Identify which cell holds the provided text, then report its [x, y] central coordinate. 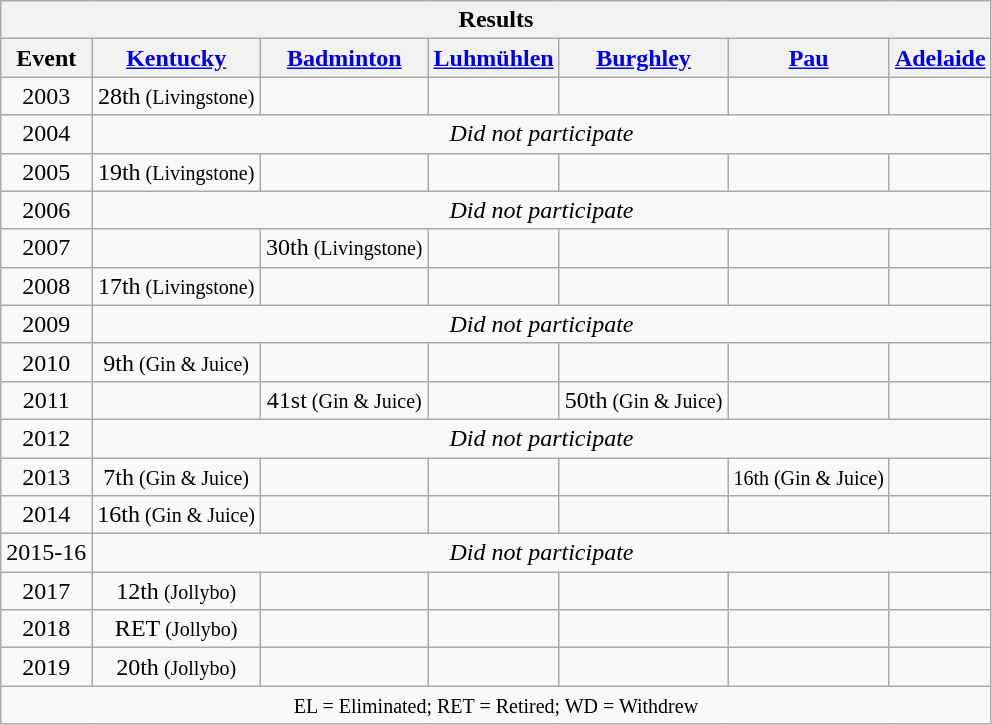
20th (Jollybo) [176, 667]
2019 [46, 667]
50th (Gin & Juice) [644, 400]
2004 [46, 134]
7th (Gin & Juice) [176, 477]
2018 [46, 629]
2017 [46, 591]
9th (Gin & Juice) [176, 362]
28th (Livingstone) [176, 96]
2006 [46, 210]
2009 [46, 324]
Results [496, 20]
Pau [809, 58]
2012 [46, 438]
2011 [46, 400]
17th (Livingstone) [176, 286]
Event [46, 58]
30th (Livingstone) [344, 248]
2003 [46, 96]
2007 [46, 248]
2005 [46, 172]
2015-16 [46, 553]
Kentucky [176, 58]
2008 [46, 286]
12th (Jollybo) [176, 591]
41st (Gin & Juice) [344, 400]
RET (Jollybo) [176, 629]
19th (Livingstone) [176, 172]
2010 [46, 362]
Adelaide [940, 58]
2013 [46, 477]
Burghley [644, 58]
Luhmühlen [494, 58]
2014 [46, 515]
EL = Eliminated; RET = Retired; WD = Withdrew [496, 705]
Badminton [344, 58]
